Find where the given text appears and provide that cell's center as (x, y) coordinate. 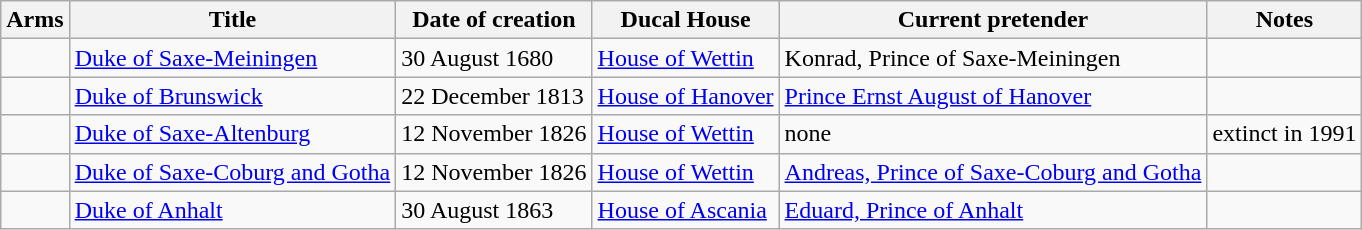
Duke of Brunswick (232, 96)
Prince Ernst August of Hanover (993, 96)
House of Ascania (686, 210)
Duke of Saxe-Coburg and Gotha (232, 172)
Duke of Anhalt (232, 210)
Duke of Saxe-Meiningen (232, 58)
Title (232, 20)
Konrad, Prince of Saxe-Meiningen (993, 58)
30 August 1863 (494, 210)
30 August 1680 (494, 58)
Arms (35, 20)
none (993, 134)
Eduard, Prince of Anhalt (993, 210)
Date of creation (494, 20)
22 December 1813 (494, 96)
Current pretender (993, 20)
House of Hanover (686, 96)
Notes (1284, 20)
Ducal House (686, 20)
Andreas, Prince of Saxe-Coburg and Gotha (993, 172)
extinct in 1991 (1284, 134)
Duke of Saxe-Altenburg (232, 134)
